Output the (x, y) coordinate of the center of the cell containing the given text.  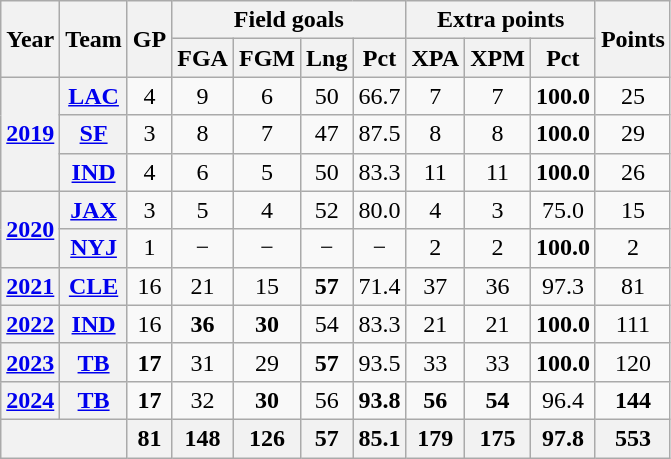
111 (632, 324)
93.5 (380, 362)
126 (266, 438)
553 (632, 438)
93.8 (380, 400)
FGM (266, 58)
47 (327, 134)
XPM (498, 58)
2022 (30, 324)
Lng (327, 58)
120 (632, 362)
Team (94, 39)
87.5 (380, 134)
66.7 (380, 96)
CLE (94, 286)
97.8 (562, 438)
75.0 (562, 210)
2021 (30, 286)
Points (632, 39)
26 (632, 172)
175 (498, 438)
Year (30, 39)
148 (203, 438)
97.3 (562, 286)
2020 (30, 229)
32 (203, 400)
LAC (94, 96)
2023 (30, 362)
37 (436, 286)
9 (203, 96)
1 (149, 248)
52 (327, 210)
FGA (203, 58)
2024 (30, 400)
XPA (436, 58)
2019 (30, 134)
179 (436, 438)
31 (203, 362)
144 (632, 400)
Extra points (500, 20)
JAX (94, 210)
GP (149, 39)
SF (94, 134)
85.1 (380, 438)
96.4 (562, 400)
25 (632, 96)
Field goals (289, 20)
NYJ (94, 248)
80.0 (380, 210)
71.4 (380, 286)
